Return [x, y] of the center of cell containing provided text 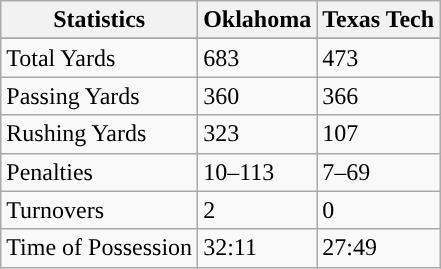
2 [258, 210]
366 [378, 96]
Oklahoma [258, 20]
Statistics [100, 20]
Penalties [100, 172]
683 [258, 58]
Rushing Yards [100, 134]
27:49 [378, 248]
107 [378, 134]
32:11 [258, 248]
10–113 [258, 172]
Texas Tech [378, 20]
473 [378, 58]
323 [258, 134]
Time of Possession [100, 248]
Turnovers [100, 210]
360 [258, 96]
0 [378, 210]
Passing Yards [100, 96]
7–69 [378, 172]
Total Yards [100, 58]
